Detect which cell encompasses the target text, then output its (x, y) center coordinate. 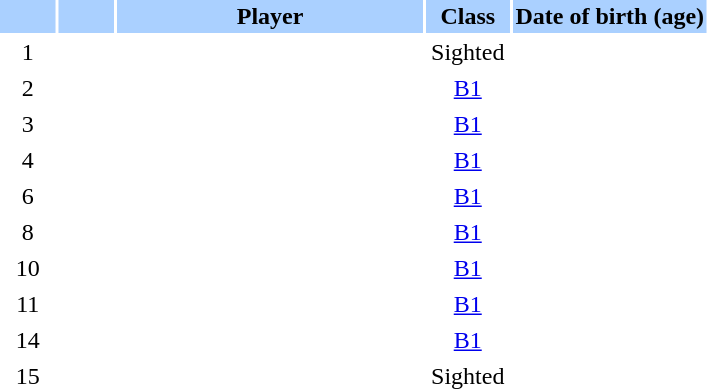
11 (28, 304)
8 (28, 232)
2 (28, 88)
1 (28, 52)
4 (28, 160)
6 (28, 196)
3 (28, 124)
Player (270, 16)
Class (468, 16)
Sighted (468, 52)
Date of birth (age) (610, 16)
10 (28, 268)
14 (28, 340)
